Output the (x, y) coordinate of the center of the cell containing the given text.  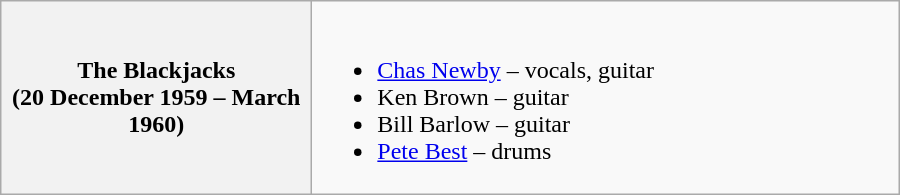
Chas Newby – vocals, guitarKen Brown – guitarBill Barlow – guitarPete Best – drums (606, 98)
The Blackjacks(20 December 1959 – March 1960) (156, 98)
